Determine the (X, Y) coordinate at the center of the cell enclosing the given text.  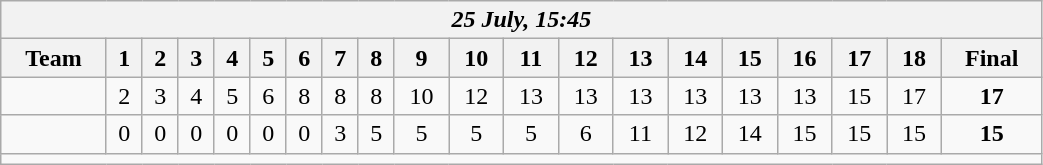
25 July, 15:45 (522, 20)
16 (804, 58)
7 (340, 58)
18 (914, 58)
1 (124, 58)
Team (54, 58)
9 (422, 58)
Final (992, 58)
